Search for the cell housing the specified text and yield its (x, y) center coordinate. 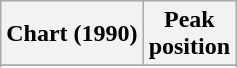
Peakposition (189, 34)
Chart (1990) (72, 34)
